Provide the [x, y] coordinate of the cell's center where the given text is located.  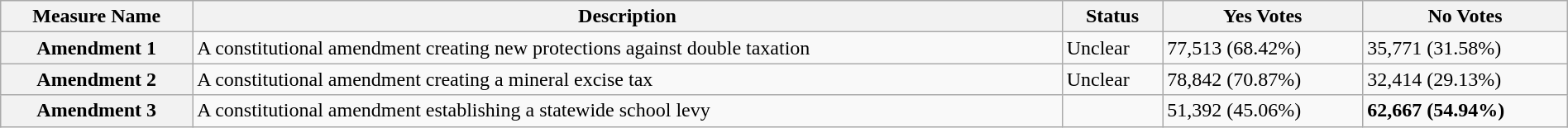
Amendment 2 [97, 79]
78,842 (70.87%) [1263, 79]
Status [1112, 17]
A constitutional amendment establishing a statewide school levy [628, 111]
No Votes [1465, 17]
51,392 (45.06%) [1263, 111]
77,513 (68.42%) [1263, 48]
Amendment 3 [97, 111]
A constitutional amendment creating new protections against double taxation [628, 48]
35,771 (31.58%) [1465, 48]
Yes Votes [1263, 17]
62,667 (54.94%) [1465, 111]
Description [628, 17]
Amendment 1 [97, 48]
A constitutional amendment creating a mineral excise tax [628, 79]
Measure Name [97, 17]
32,414 (29.13%) [1465, 79]
